Find where the given text appears and provide that cell's center as (X, Y) coordinate. 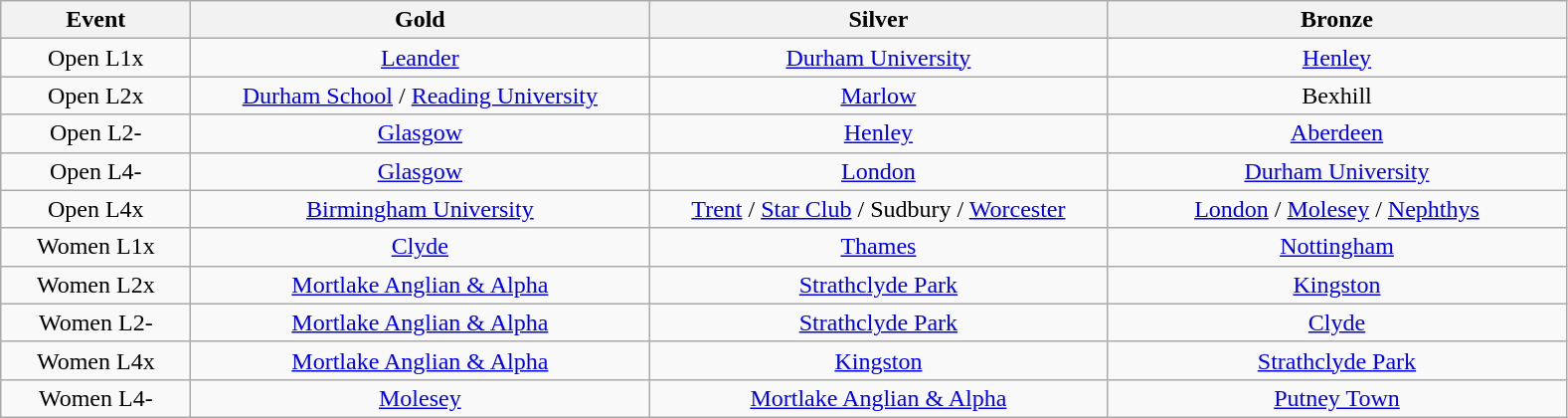
Open L1x (95, 58)
Open L4- (95, 171)
Bexhill (1336, 96)
Women L2x (95, 285)
Women L2- (95, 322)
Gold (420, 20)
London / Molesey / Nephthys (1336, 209)
Event (95, 20)
Thames (879, 247)
Women L4- (95, 398)
Marlow (879, 96)
Putney Town (1336, 398)
Women L1x (95, 247)
Open L2- (95, 133)
Leander (420, 58)
Nottingham (1336, 247)
Open L2x (95, 96)
Silver (879, 20)
Trent / Star Club / Sudbury / Worcester (879, 209)
Bronze (1336, 20)
Molesey (420, 398)
Aberdeen (1336, 133)
Open L4x (95, 209)
London (879, 171)
Durham School / Reading University (420, 96)
Birmingham University (420, 209)
Women L4x (95, 360)
